Detect which cell encompasses the target text, then output its [x, y] center coordinate. 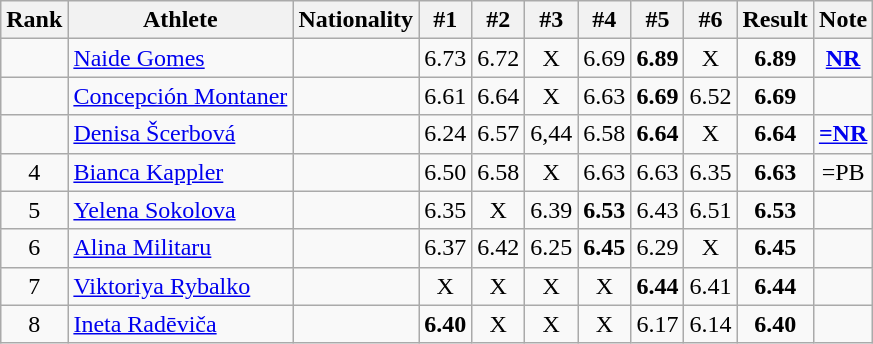
6.50 [446, 172]
6.39 [552, 210]
6 [34, 248]
Alina Militaru [180, 248]
6.17 [658, 324]
NR [842, 58]
6.72 [498, 58]
#2 [498, 20]
6.37 [446, 248]
4 [34, 172]
Naide Gomes [180, 58]
Result [775, 20]
Yelena Sokolova [180, 210]
6.42 [498, 248]
6.52 [710, 96]
6.57 [498, 134]
6.73 [446, 58]
6.61 [446, 96]
6.14 [710, 324]
Athlete [180, 20]
6.24 [446, 134]
8 [34, 324]
6.25 [552, 248]
6.41 [710, 286]
Nationality [356, 20]
Rank [34, 20]
5 [34, 210]
Viktoriya Rybalko [180, 286]
#6 [710, 20]
=NR [842, 134]
#5 [658, 20]
6,44 [552, 134]
6.51 [710, 210]
Denisa Šcerbová [180, 134]
Ineta Radēviča [180, 324]
6.29 [658, 248]
#1 [446, 20]
Note [842, 20]
#4 [604, 20]
=PB [842, 172]
#3 [552, 20]
Bianca Kappler [180, 172]
6.43 [658, 210]
7 [34, 286]
Concepción Montaner [180, 96]
